Detect which cell encompasses the target text, then output its (X, Y) center coordinate. 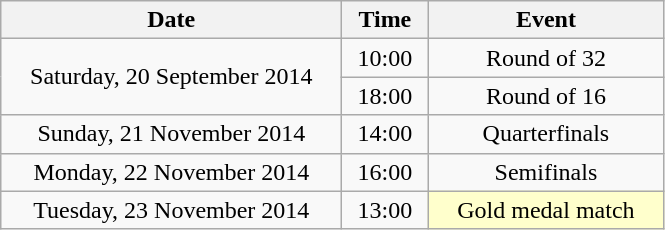
Monday, 22 November 2014 (172, 172)
18:00 (385, 96)
Tuesday, 23 November 2014 (172, 210)
Saturday, 20 September 2014 (172, 77)
Date (172, 20)
16:00 (385, 172)
10:00 (385, 58)
Sunday, 21 November 2014 (172, 134)
14:00 (385, 134)
Time (385, 20)
Quarterfinals (546, 134)
Semifinals (546, 172)
Round of 16 (546, 96)
Gold medal match (546, 210)
Round of 32 (546, 58)
13:00 (385, 210)
Event (546, 20)
